Scan for the cell matching the given text and deliver its (X, Y) coordinate at center. 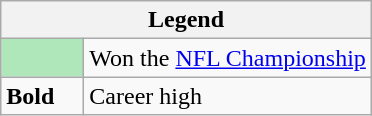
Career high (228, 96)
Won the NFL Championship (228, 58)
Bold (42, 96)
Legend (186, 20)
